Detect which cell encompasses the target text, then output its [x, y] center coordinate. 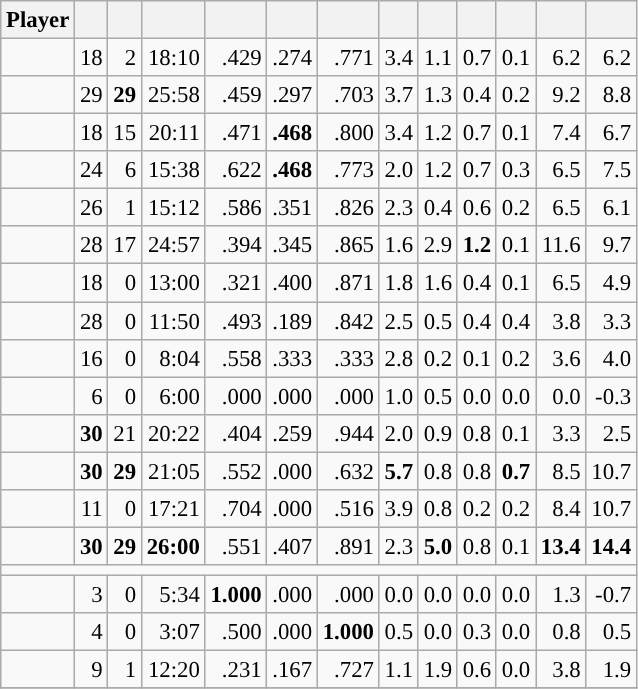
6.1 [611, 208]
.944 [348, 433]
14.4 [611, 546]
13:00 [173, 283]
26 [92, 208]
.516 [348, 509]
.351 [292, 208]
.471 [236, 133]
.407 [292, 546]
17:21 [173, 509]
.727 [348, 670]
6.7 [611, 133]
1.0 [398, 396]
24 [92, 170]
6:00 [173, 396]
8:04 [173, 358]
.493 [236, 321]
.586 [236, 208]
Player [38, 20]
.404 [236, 433]
.297 [292, 95]
3.6 [561, 358]
3:07 [173, 632]
.500 [236, 632]
8.4 [561, 509]
20:11 [173, 133]
0.9 [438, 433]
4.0 [611, 358]
.558 [236, 358]
.704 [236, 509]
1.8 [398, 283]
9.7 [611, 245]
11:50 [173, 321]
.552 [236, 471]
.345 [292, 245]
8.5 [561, 471]
20:22 [173, 433]
7.4 [561, 133]
5.0 [438, 546]
9 [92, 670]
.189 [292, 321]
.394 [236, 245]
24:57 [173, 245]
16 [92, 358]
.632 [348, 471]
4.9 [611, 283]
4 [92, 632]
.800 [348, 133]
.551 [236, 546]
8.8 [611, 95]
.321 [236, 283]
17 [124, 245]
.871 [348, 283]
25:58 [173, 95]
.459 [236, 95]
.167 [292, 670]
2.9 [438, 245]
7.5 [611, 170]
.622 [236, 170]
.865 [348, 245]
.771 [348, 58]
.826 [348, 208]
15 [124, 133]
2.8 [398, 358]
.773 [348, 170]
9.2 [561, 95]
18:10 [173, 58]
.429 [236, 58]
2 [124, 58]
11 [92, 509]
-0.3 [611, 396]
.703 [348, 95]
.274 [292, 58]
.259 [292, 433]
21 [124, 433]
3.9 [398, 509]
21:05 [173, 471]
.891 [348, 546]
11.6 [561, 245]
.400 [292, 283]
15:12 [173, 208]
.231 [236, 670]
3 [92, 594]
5.7 [398, 471]
3.7 [398, 95]
.842 [348, 321]
15:38 [173, 170]
13.4 [561, 546]
-0.7 [611, 594]
26:00 [173, 546]
12:20 [173, 670]
5:34 [173, 594]
